Return the (x, y) coordinate for the center point of the cell that contains the specified text.  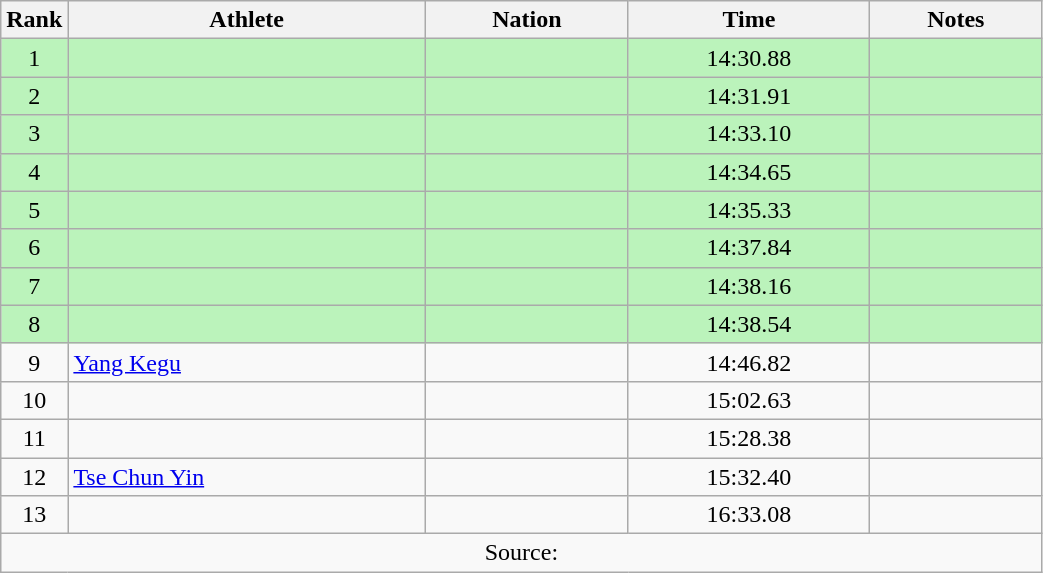
Athlete (247, 20)
7 (34, 286)
Source: (522, 553)
14:31.91 (748, 96)
6 (34, 248)
2 (34, 96)
Time (748, 20)
14:35.33 (748, 210)
8 (34, 324)
Yang Kegu (247, 362)
Tse Chun Yin (247, 477)
13 (34, 515)
16:33.08 (748, 515)
15:28.38 (748, 438)
Rank (34, 20)
10 (34, 400)
1 (34, 58)
11 (34, 438)
15:32.40 (748, 477)
4 (34, 172)
14:33.10 (748, 134)
9 (34, 362)
5 (34, 210)
Notes (956, 20)
14:37.84 (748, 248)
Nation (526, 20)
12 (34, 477)
14:38.54 (748, 324)
14:30.88 (748, 58)
14:46.82 (748, 362)
3 (34, 134)
14:38.16 (748, 286)
15:02.63 (748, 400)
14:34.65 (748, 172)
